From the cell containing the given text, extract its center point as (x, y) coordinate. 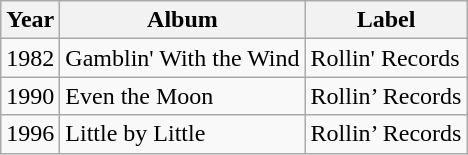
1990 (30, 96)
1982 (30, 58)
Label (386, 20)
Album (182, 20)
Even the Moon (182, 96)
Rollin' Records (386, 58)
1996 (30, 134)
Little by Little (182, 134)
Year (30, 20)
Gamblin' With the Wind (182, 58)
